Determine the [x, y] coordinate at the center of the cell enclosing the given text.  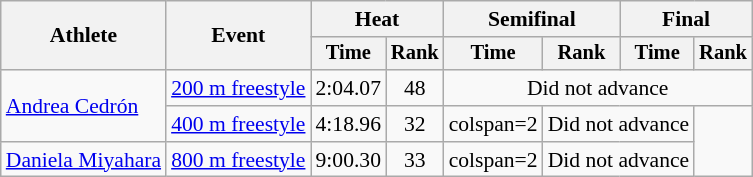
2:04.07 [348, 88]
Andrea Cedrón [84, 106]
Athlete [84, 36]
Semifinal [532, 19]
colspan=2 [494, 124]
48 [415, 88]
4:18.96 [348, 124]
200 m freestyle [238, 88]
Final [686, 19]
Heat [376, 19]
32 [415, 124]
Event [238, 36]
400 m freestyle [238, 124]
